Return the (X, Y) coordinate for the center point of the cell that contains the specified text.  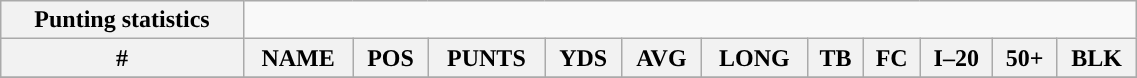
PUNTS (486, 58)
# (122, 58)
NAME (298, 58)
Punting statistics (122, 20)
LONG (754, 58)
BLK (1096, 58)
TB (836, 58)
POS (390, 58)
I–20 (956, 58)
YDS (584, 58)
50+ (1024, 58)
FC (892, 58)
AVG (662, 58)
